Search for the cell housing the specified text and yield its [X, Y] center coordinate. 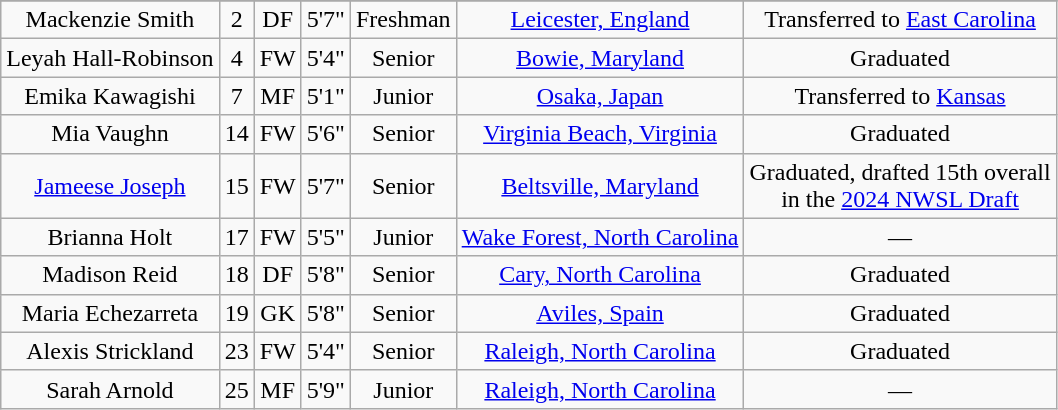
5'1" [326, 96]
Transferred to East Carolina [900, 20]
GK [278, 313]
15 [236, 186]
Graduated, drafted 15th overallin the 2024 NWSL Draft [900, 186]
5'6" [326, 134]
17 [236, 237]
7 [236, 96]
5'5" [326, 237]
Alexis Strickland [110, 351]
Leyah Hall-Robinson [110, 58]
Wake Forest, North Carolina [600, 237]
2 [236, 20]
4 [236, 58]
Emika Kawagishi [110, 96]
Beltsville, Maryland [600, 186]
Virginia Beach, Virginia [600, 134]
Madison Reid [110, 275]
Osaka, Japan [600, 96]
Jameese Joseph [110, 186]
Leicester, England [600, 20]
Transferred to Kansas [900, 96]
Mia Vaughn [110, 134]
Mackenzie Smith [110, 20]
23 [236, 351]
Sarah Arnold [110, 389]
5'9" [326, 389]
19 [236, 313]
Cary, North Carolina [600, 275]
Brianna Holt [110, 237]
Freshman [403, 20]
14 [236, 134]
Maria Echezarreta [110, 313]
Bowie, Maryland [600, 58]
Aviles, Spain [600, 313]
18 [236, 275]
25 [236, 389]
